Scan for the cell matching the given text and deliver its (x, y) coordinate at center. 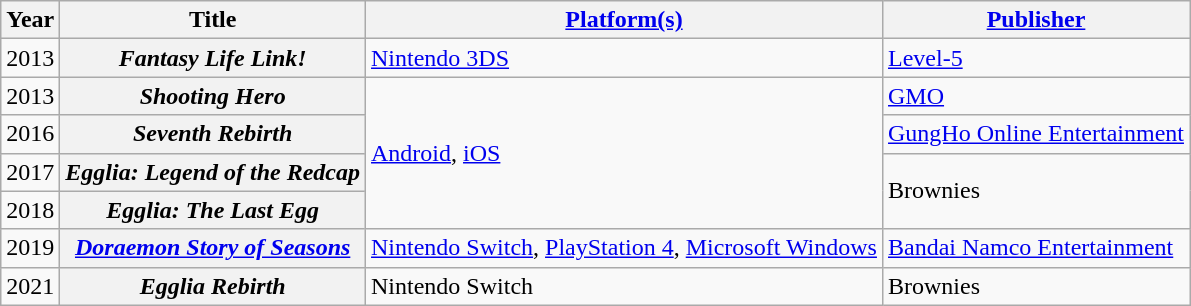
Platform(s) (624, 20)
2018 (30, 210)
Doraemon Story of Seasons (213, 248)
Egglia: Legend of the Redcap (213, 172)
2019 (30, 248)
GMO (1036, 96)
GungHo Online Entertainment (1036, 134)
Fantasy Life Link! (213, 58)
Nintendo 3DS (624, 58)
Year (30, 20)
Level-5 (1036, 58)
Seventh Rebirth (213, 134)
Nintendo Switch, PlayStation 4, Microsoft Windows (624, 248)
Shooting Hero (213, 96)
Bandai Namco Entertainment (1036, 248)
2017 (30, 172)
Nintendo Switch (624, 286)
2021 (30, 286)
2016 (30, 134)
Android, iOS (624, 153)
Publisher (1036, 20)
Egglia Rebirth (213, 286)
Title (213, 20)
Egglia: The Last Egg (213, 210)
